Extract the (X, Y) coordinate from the center of the cell holding the provided text.  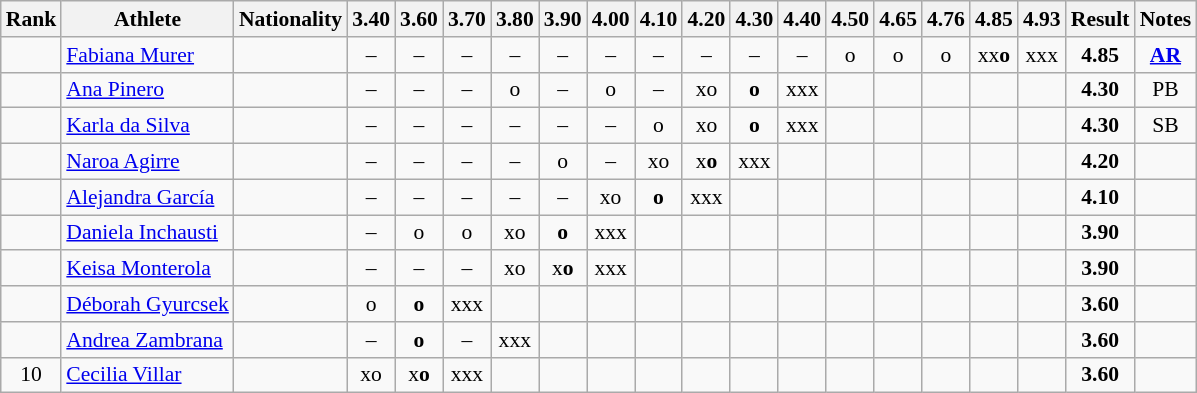
4.40 (802, 19)
Result (1100, 19)
Notes (1166, 19)
4.65 (898, 19)
4.76 (946, 19)
4.00 (611, 19)
3.40 (371, 19)
Andrea Zambrana (148, 340)
3.80 (515, 19)
Naroa Agirre (148, 162)
Daniela Inchausti (148, 233)
Keisa Monterola (148, 269)
Athlete (148, 19)
Karla da Silva (148, 126)
4.50 (850, 19)
Rank (32, 19)
Déborah Gyurcsek (148, 304)
AR (1166, 55)
Fabiana Murer (148, 55)
Nationality (290, 19)
xxo (994, 55)
4.93 (1042, 19)
3.70 (467, 19)
Ana Pinero (148, 90)
SB (1166, 126)
Cecilia Villar (148, 375)
PB (1166, 90)
Alejandra García (148, 197)
10 (32, 375)
